Return [X, Y] of the center of cell containing provided text 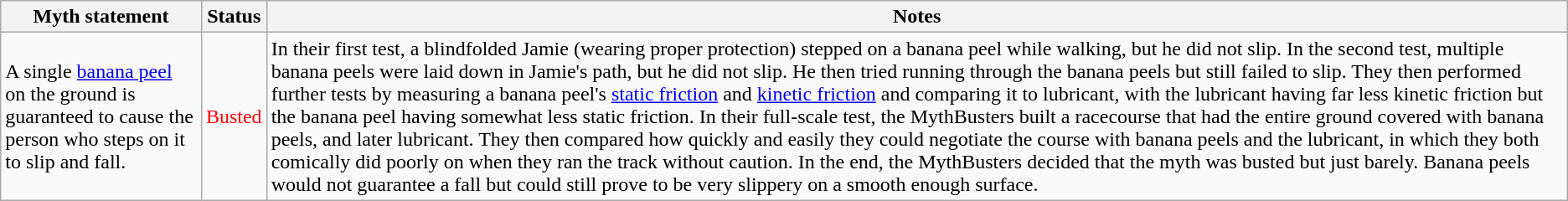
A single banana peel on the ground is guaranteed to cause the person who steps on it to slip and fall. [101, 116]
Busted [234, 116]
Myth statement [101, 17]
Status [234, 17]
Notes [916, 17]
